Detect which cell encompasses the target text, then output its [x, y] center coordinate. 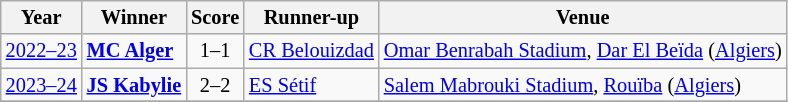
2–2 [215, 85]
Runner-up [312, 17]
2023–24 [42, 85]
Winner [134, 17]
CR Belouizdad [312, 51]
JS Kabylie [134, 85]
Venue [583, 17]
Score [215, 17]
Salem Mabrouki Stadium, Rouïba (Algiers) [583, 85]
Year [42, 17]
Omar Benrabah Stadium, Dar El Beïda (Algiers) [583, 51]
1–1 [215, 51]
MC Alger [134, 51]
ES Sétif [312, 85]
2022–23 [42, 51]
